Find where the given text appears and provide that cell's center as [X, Y] coordinate. 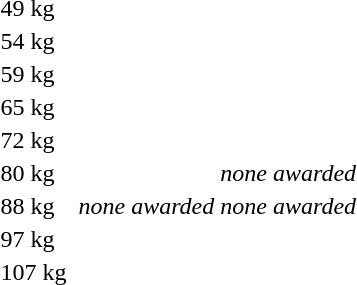
none awarded [146, 206]
